Capture the cell that displays the provided text and extract its (X, Y) central coordinate. 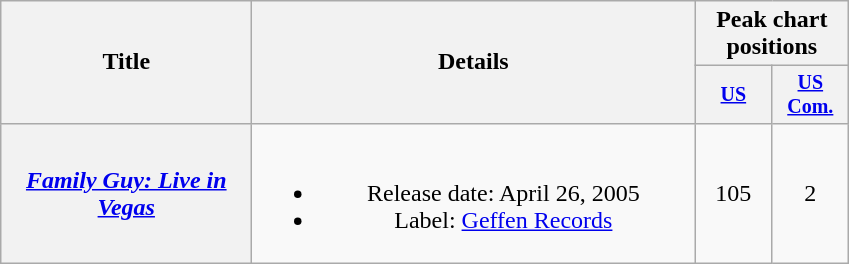
Details (474, 62)
Title (126, 62)
Peak chart positions (772, 34)
USCom. (810, 94)
Release date: April 26, 2005Label: Geffen Records (474, 193)
Family Guy: Live in Vegas (126, 193)
105 (734, 193)
US (734, 94)
2 (810, 193)
